Pinpoint the cell where the given text exists, returning its (X, Y) midpoint coordinate. 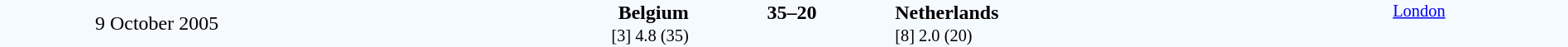
35–20 (791, 12)
[8] 2.0 (20) (1082, 36)
[3] 4.8 (35) (501, 36)
9 October 2005 (157, 23)
Netherlands (1082, 12)
Belgium (501, 12)
London (1419, 23)
